Output the (X, Y) coordinate of the center of the cell containing the given text.  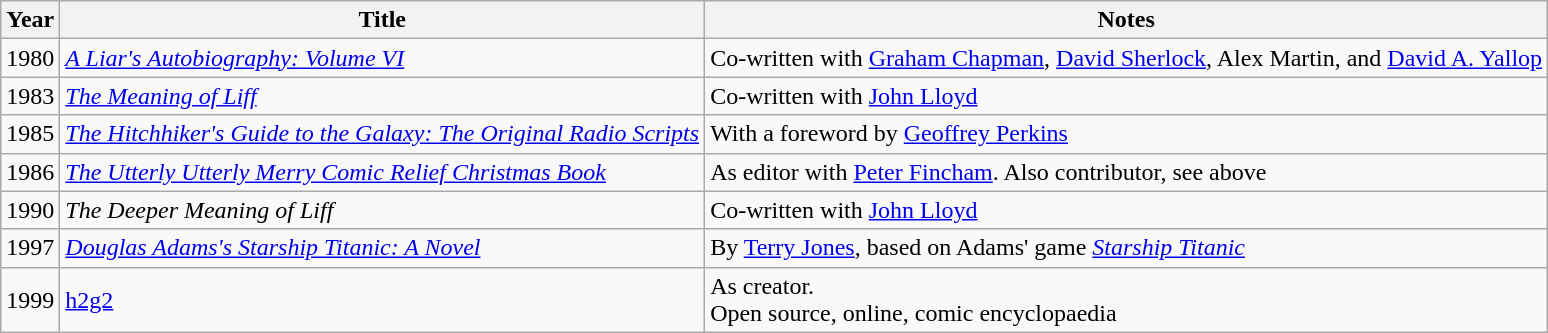
h2g2 (382, 300)
Co-written with Graham Chapman, David Sherlock, Alex Martin, and David A. Yallop (1126, 58)
The Deeper Meaning of Liff (382, 210)
1983 (30, 96)
The Meaning of Liff (382, 96)
Douglas Adams's Starship Titanic: A Novel (382, 248)
1990 (30, 210)
Notes (1126, 20)
Title (382, 20)
With a foreword by Geoffrey Perkins (1126, 134)
The Hitchhiker's Guide to the Galaxy: The Original Radio Scripts (382, 134)
Year (30, 20)
By Terry Jones, based on Adams' game Starship Titanic (1126, 248)
1997 (30, 248)
1999 (30, 300)
1985 (30, 134)
1986 (30, 172)
The Utterly Utterly Merry Comic Relief Christmas Book (382, 172)
As editor with Peter Fincham. Also contributor, see above (1126, 172)
1980 (30, 58)
A Liar's Autobiography: Volume VI (382, 58)
As creator.Open source, online, comic encyclopaedia (1126, 300)
